Provide the [x, y] coordinate of the cell's center where the given text is located.  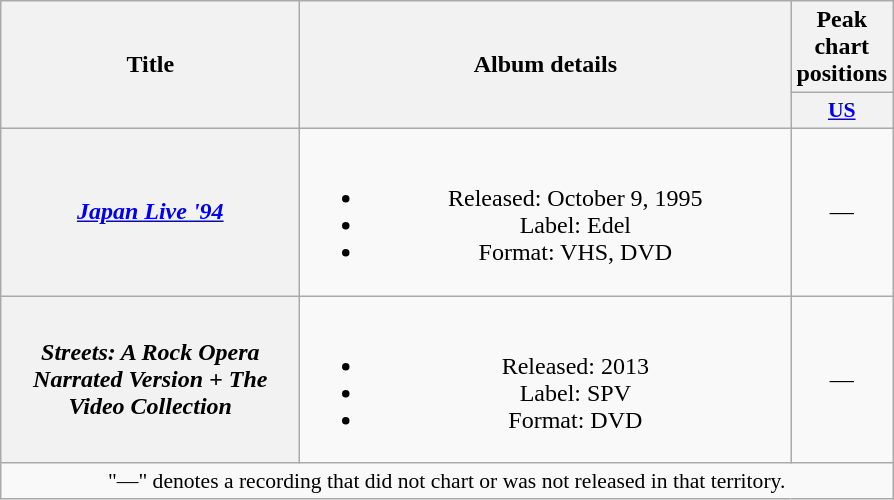
Released: October 9, 1995Label: EdelFormat: VHS, DVD [546, 212]
"—" denotes a recording that did not chart or was not released in that territory. [447, 481]
Peak chart positions [842, 47]
Streets: A Rock Opera Narrated Version + The Video Collection [150, 380]
Released: 2013Label: SPVFormat: DVD [546, 380]
US [842, 111]
Japan Live '94 [150, 212]
Title [150, 65]
Album details [546, 65]
